Output the [x, y] coordinate of the center of the cell containing the given text.  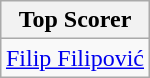
Top Scorer [74, 20]
Filip Filipović [74, 58]
